For the text-containing cell, return its midpoint in (x, y) coordinate format. 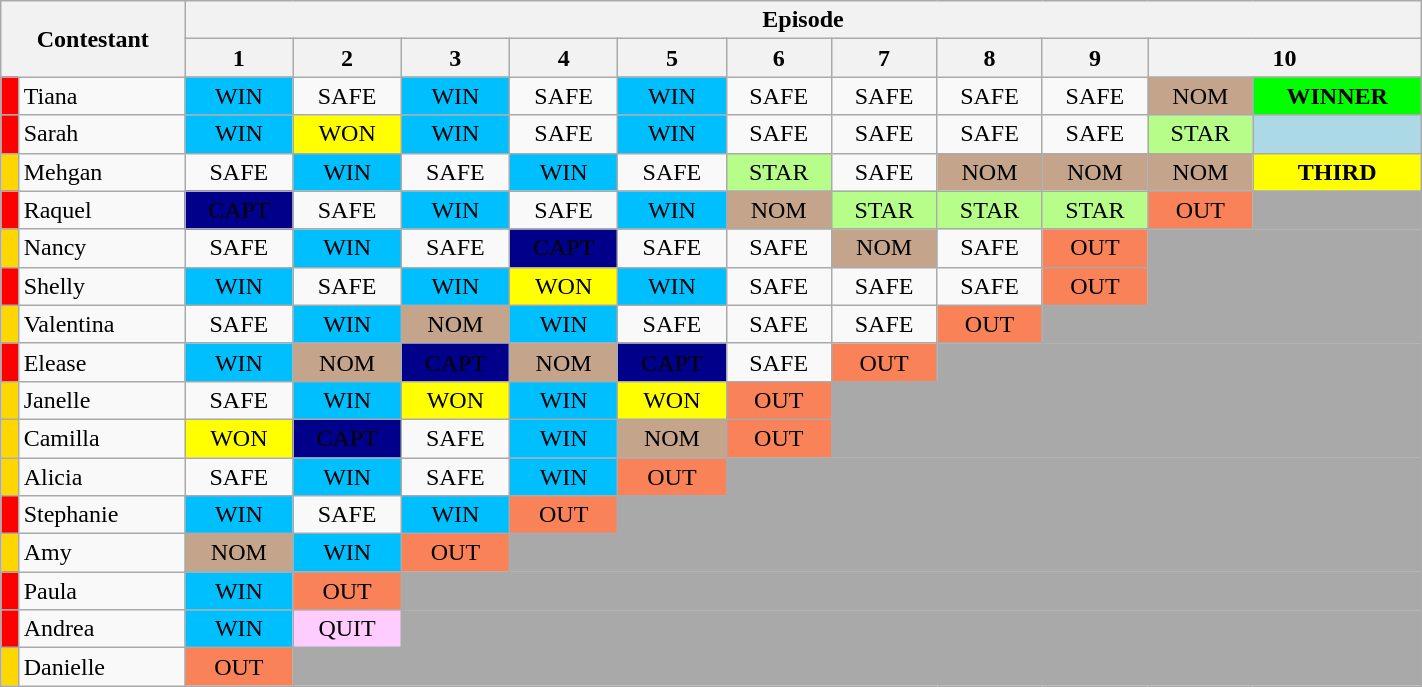
Danielle (102, 667)
Tiana (102, 96)
THIRD (1337, 172)
Amy (102, 553)
Stephanie (102, 515)
Camilla (102, 438)
8 (990, 58)
Alicia (102, 477)
6 (778, 58)
10 (1285, 58)
Elease (102, 362)
Contestant (93, 39)
Nancy (102, 248)
2 (347, 58)
Raquel (102, 210)
9 (1094, 58)
Andrea (102, 629)
5 (672, 58)
Valentina (102, 324)
Sarah (102, 134)
Episode (804, 20)
7 (884, 58)
Paula (102, 591)
QUIT (347, 629)
Shelly (102, 286)
3 (455, 58)
WINNER (1337, 96)
4 (564, 58)
1 (239, 58)
Janelle (102, 400)
Mehgan (102, 172)
